From the cell containing the given text, extract its center point as [X, Y] coordinate. 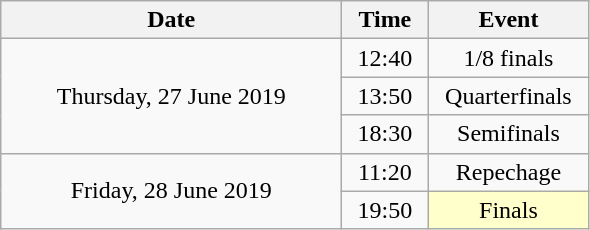
Date [172, 20]
Finals [508, 210]
12:40 [385, 58]
18:30 [385, 134]
Repechage [508, 172]
Event [508, 20]
11:20 [385, 172]
Quarterfinals [508, 96]
Semifinals [508, 134]
19:50 [385, 210]
Time [385, 20]
13:50 [385, 96]
Friday, 28 June 2019 [172, 191]
Thursday, 27 June 2019 [172, 96]
1/8 finals [508, 58]
